Determine the [x, y] coordinate at the center of the cell enclosing the given text.  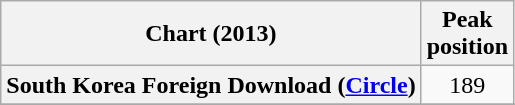
189 [467, 85]
Peakposition [467, 34]
South Korea Foreign Download (Circle) [211, 85]
Chart (2013) [211, 34]
